Locate the cell with the specified text and output its (X, Y) center coordinate. 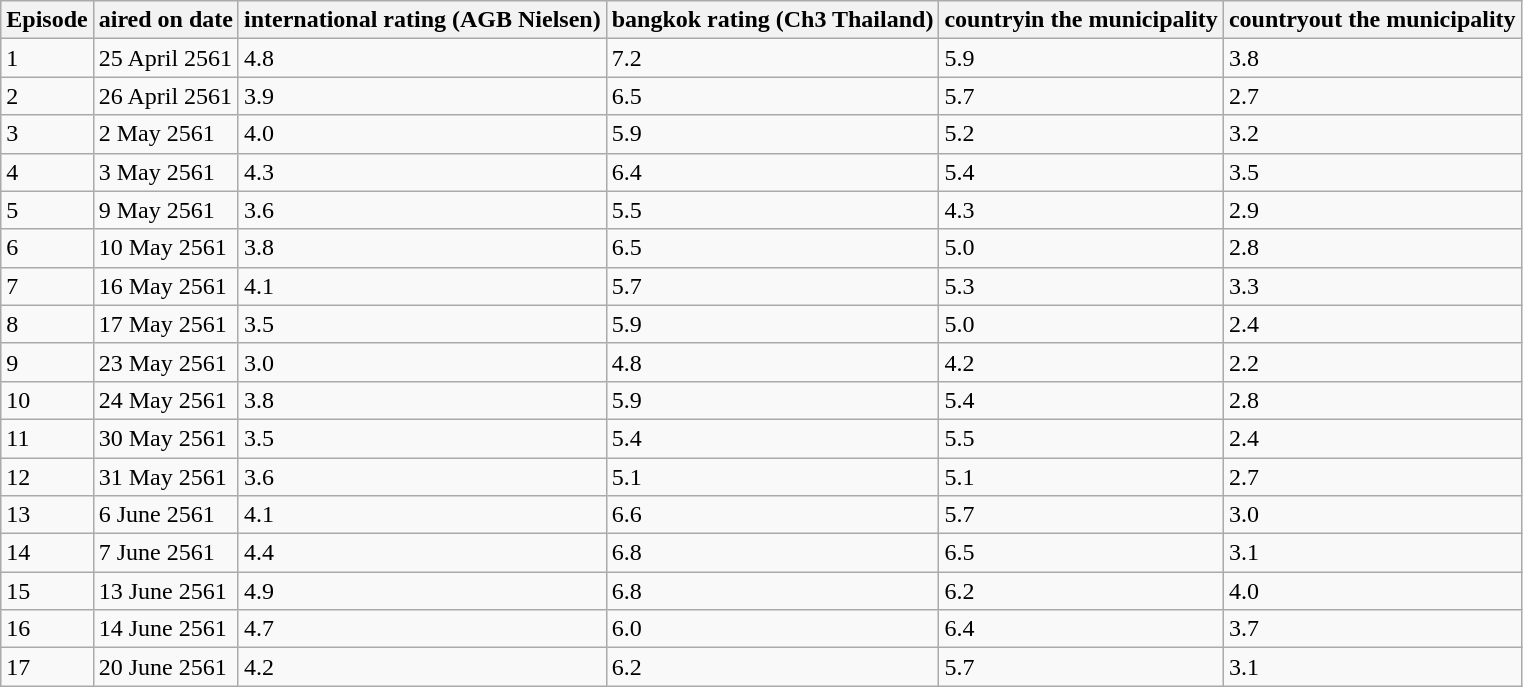
9 May 2561 (166, 210)
14 (47, 553)
7.2 (772, 58)
30 May 2561 (166, 438)
4.4 (422, 553)
10 (47, 400)
25 April 2561 (166, 58)
12 (47, 477)
14 June 2561 (166, 629)
7 (47, 286)
3.9 (422, 96)
Episode (47, 20)
2 May 2561 (166, 134)
countryin the municipality (1081, 20)
5.2 (1081, 134)
4.7 (422, 629)
10 May 2561 (166, 248)
13 (47, 515)
31 May 2561 (166, 477)
2.9 (1372, 210)
3.2 (1372, 134)
7 June 2561 (166, 553)
24 May 2561 (166, 400)
5.3 (1081, 286)
1 (47, 58)
9 (47, 362)
11 (47, 438)
2.2 (1372, 362)
13 June 2561 (166, 591)
26 April 2561 (166, 96)
3 (47, 134)
23 May 2561 (166, 362)
aired on date (166, 20)
6.0 (772, 629)
17 May 2561 (166, 324)
international rating (AGB Nielsen) (422, 20)
15 (47, 591)
6.6 (772, 515)
16 (47, 629)
8 (47, 324)
6 (47, 248)
4 (47, 172)
16 May 2561 (166, 286)
3 May 2561 (166, 172)
6 June 2561 (166, 515)
2 (47, 96)
3.7 (1372, 629)
4.9 (422, 591)
5 (47, 210)
20 June 2561 (166, 667)
3.3 (1372, 286)
17 (47, 667)
bangkok rating (Ch3 Thailand) (772, 20)
countryout the municipality (1372, 20)
